Search for the cell housing the specified text and yield its [X, Y] center coordinate. 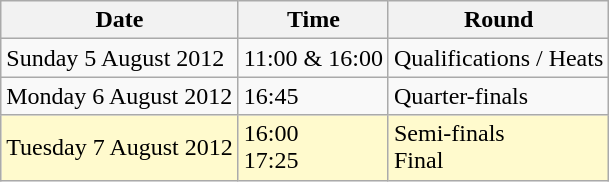
Qualifications / Heats [498, 58]
Time [313, 20]
Semi-finalsFinal [498, 148]
Monday 6 August 2012 [120, 96]
16:45 [313, 96]
Tuesday 7 August 2012 [120, 148]
Sunday 5 August 2012 [120, 58]
16:0017:25 [313, 148]
Quarter-finals [498, 96]
Round [498, 20]
11:00 & 16:00 [313, 58]
Date [120, 20]
